Output the (X, Y) coordinate of the center of the cell containing the given text.  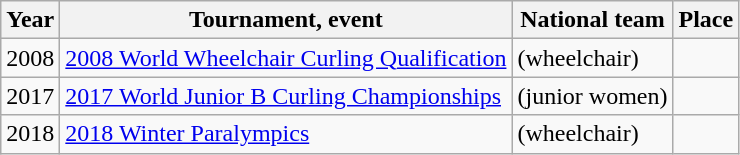
2017 World Junior B Curling Championships (286, 96)
2018 Winter Paralympics (286, 134)
Tournament, event (286, 20)
2018 (30, 134)
2017 (30, 96)
Place (706, 20)
2008 World Wheelchair Curling Qualification (286, 58)
National team (592, 20)
(junior women) (592, 96)
2008 (30, 58)
Year (30, 20)
